From the cell containing the given text, extract its center point as [x, y] coordinate. 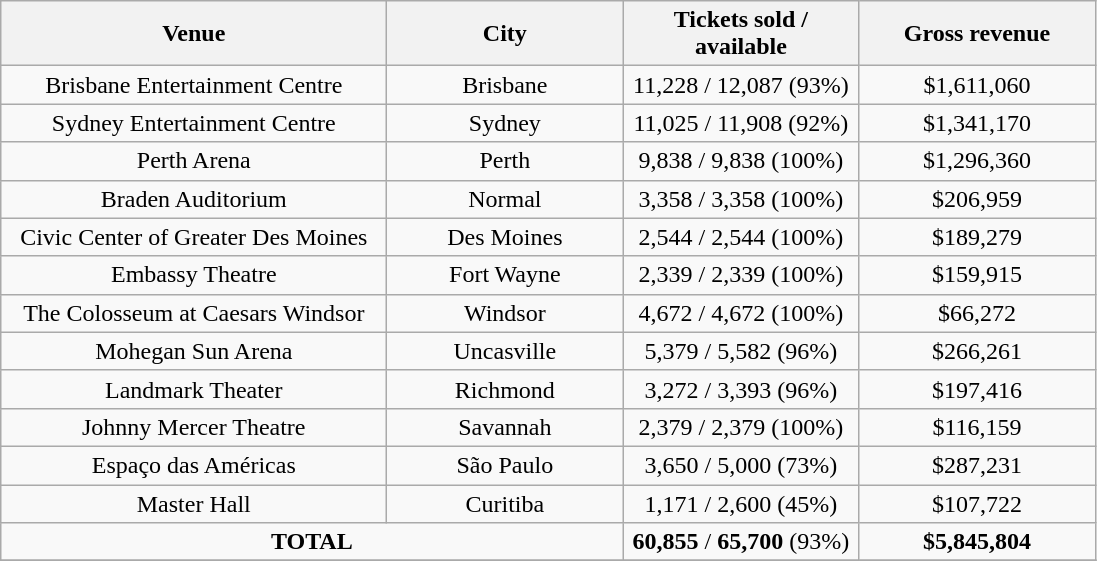
3,272 / 3,393 (96%) [741, 389]
60,855 / 65,700 (93%) [741, 542]
Sydney Entertainment Centre [194, 123]
$5,845,804 [977, 542]
City [505, 34]
5,379 / 5,582 (96%) [741, 351]
3,650 / 5,000 (73%) [741, 465]
9,838 / 9,838 (100%) [741, 161]
Brisbane [505, 85]
$1,341,170 [977, 123]
Mohegan Sun Arena [194, 351]
Landmark Theater [194, 389]
Sydney [505, 123]
$1,611,060 [977, 85]
Normal [505, 199]
2,379 / 2,379 (100%) [741, 427]
$197,416 [977, 389]
Curitiba [505, 503]
Espaço das Américas [194, 465]
Johnny Mercer Theatre [194, 427]
$66,272 [977, 313]
$189,279 [977, 237]
Civic Center of Greater Des Moines [194, 237]
$1,296,360 [977, 161]
Embassy Theatre [194, 275]
3,358 / 3,358 (100%) [741, 199]
Gross revenue [977, 34]
$116,159 [977, 427]
Windsor [505, 313]
11,228 / 12,087 (93%) [741, 85]
Braden Auditorium [194, 199]
Perth [505, 161]
Fort Wayne [505, 275]
$159,915 [977, 275]
Des Moines [505, 237]
Venue [194, 34]
Master Hall [194, 503]
1,171 / 2,600 (45%) [741, 503]
Savannah [505, 427]
Tickets sold / available [741, 34]
Brisbane Entertainment Centre [194, 85]
2,339 / 2,339 (100%) [741, 275]
Perth Arena [194, 161]
Uncasville [505, 351]
$266,261 [977, 351]
4,672 / 4,672 (100%) [741, 313]
11,025 / 11,908 (92%) [741, 123]
São Paulo [505, 465]
TOTAL [312, 542]
2,544 / 2,544 (100%) [741, 237]
$107,722 [977, 503]
$287,231 [977, 465]
The Colosseum at Caesars Windsor [194, 313]
$206,959 [977, 199]
Richmond [505, 389]
